Extract the (x, y) coordinate from the center of the cell holding the provided text.  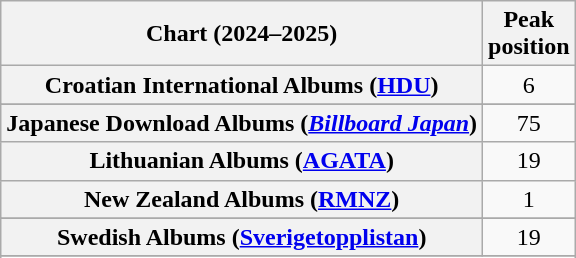
Chart (2024–2025) (242, 34)
New Zealand Albums (RMNZ) (242, 199)
Croatian International Albums (HDU) (242, 85)
Peakposition (529, 34)
Lithuanian Albums (AGATA) (242, 161)
1 (529, 199)
75 (529, 123)
Swedish Albums (Sverigetopplistan) (242, 237)
6 (529, 85)
Japanese Download Albums (Billboard Japan) (242, 123)
